Extract the [x, y] coordinate from the center of the cell holding the provided text.  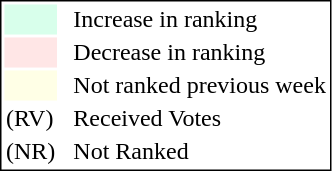
Received Votes [200, 119]
(NR) [30, 151]
Increase in ranking [200, 19]
(RV) [30, 119]
Not Ranked [200, 151]
Not ranked previous week [200, 85]
Decrease in ranking [200, 53]
